Pinpoint the cell where the given text exists, returning its (X, Y) midpoint coordinate. 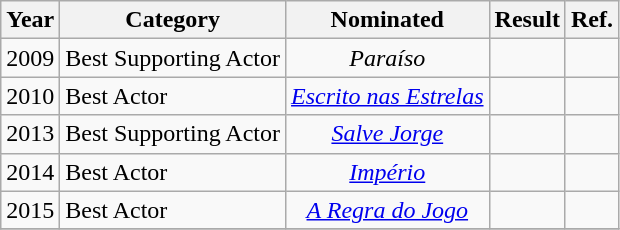
2010 (30, 96)
A Regra do Jogo (388, 210)
Escrito nas Estrelas (388, 96)
Year (30, 20)
2013 (30, 134)
Category (173, 20)
2015 (30, 210)
Império (388, 172)
2009 (30, 58)
Nominated (388, 20)
Paraíso (388, 58)
Ref. (592, 20)
Salve Jorge (388, 134)
Result (527, 20)
2014 (30, 172)
